Determine the [X, Y] coordinate at the center of the cell enclosing the given text.  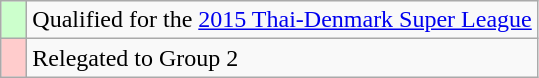
Relegated to Group 2 [282, 58]
Qualified for the 2015 Thai-Denmark Super League [282, 20]
